Search for the cell housing the specified text and yield its (X, Y) center coordinate. 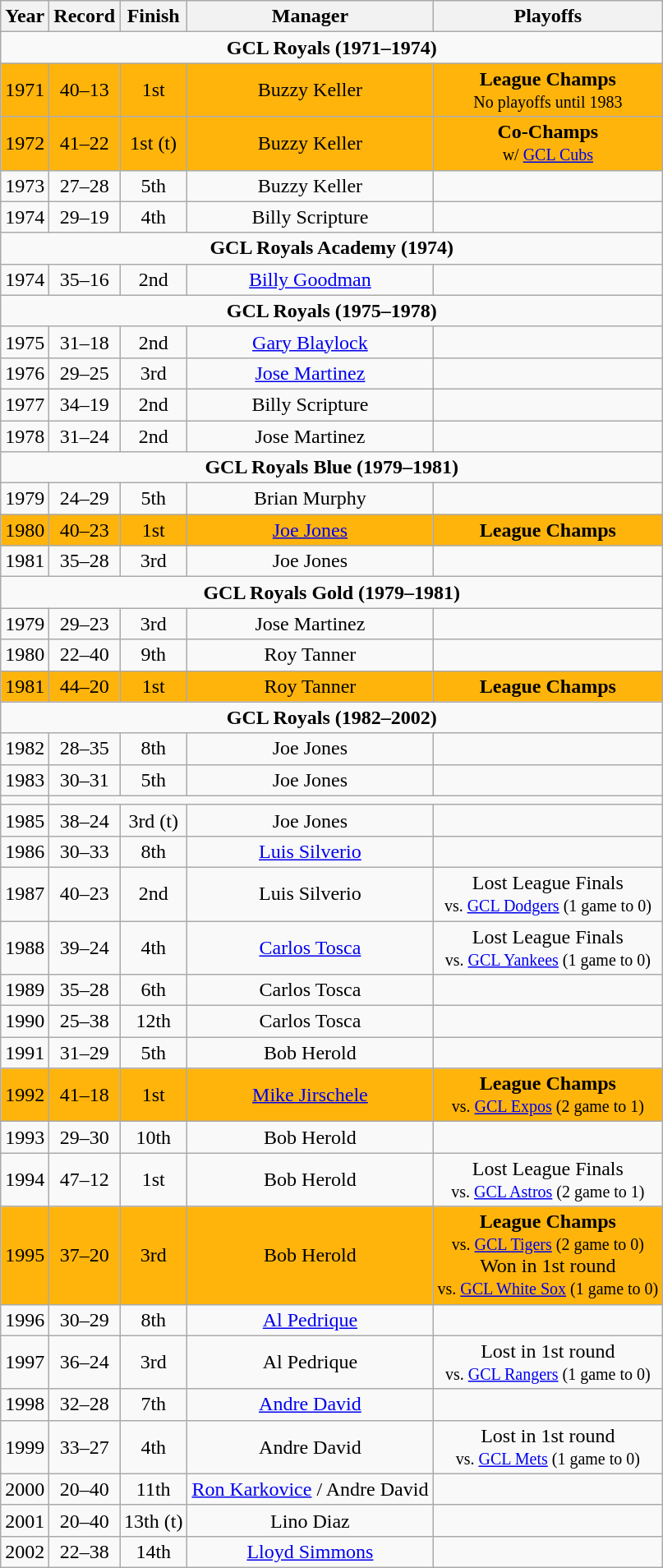
11th (154, 1489)
30–33 (85, 851)
33–27 (85, 1446)
Lino Diaz (311, 1520)
Brian Murphy (311, 499)
22–38 (85, 1552)
1973 (25, 186)
47–12 (85, 1180)
27–28 (85, 186)
29–30 (85, 1137)
1992 (25, 1095)
1988 (25, 947)
39–24 (85, 947)
Playoffs (548, 16)
30–29 (85, 1320)
10th (154, 1137)
13th (t) (154, 1520)
Ron Karkovice / Andre David (311, 1489)
30–31 (85, 780)
31–18 (85, 342)
40–13 (85, 90)
32–28 (85, 1404)
League Champsvs. GCL Expos (2 game to 1) (548, 1095)
Lost League Finalsvs. GCL Dodgers (1 game to 0) (548, 894)
38–24 (85, 820)
37–20 (85, 1256)
1998 (25, 1404)
31–24 (85, 436)
1972 (25, 143)
1976 (25, 373)
Record (85, 16)
GCL Royals Gold (1979–1981) (332, 593)
41–18 (85, 1095)
1975 (25, 342)
1990 (25, 1022)
1971 (25, 90)
GCL Royals Blue (1979–1981) (332, 468)
Lost in 1st roundvs. GCL Mets (1 game to 0) (548, 1446)
Lloyd Simmons (311, 1552)
League Champsvs. GCL Tigers (2 game to 0)Won in 1st roundvs. GCL White Sox (1 game to 0) (548, 1256)
GCL Royals (1971–1974) (332, 48)
41–22 (85, 143)
Year (25, 16)
Lost in 1st roundvs. GCL Rangers (1 game to 0) (548, 1363)
34–19 (85, 404)
GCL Royals (1975–1978) (332, 311)
1993 (25, 1137)
Finish (154, 16)
1989 (25, 990)
28–35 (85, 749)
1997 (25, 1363)
3rd (t) (154, 820)
League ChampsNo playoffs until 1983 (548, 90)
7th (154, 1404)
1986 (25, 851)
6th (154, 990)
2000 (25, 1489)
14th (154, 1552)
1st (t) (154, 143)
29–19 (85, 217)
1983 (25, 780)
25–38 (85, 1022)
31–29 (85, 1053)
1991 (25, 1053)
GCL Royals (1982–2002) (332, 717)
1994 (25, 1180)
9th (154, 655)
1999 (25, 1446)
Lost League Finalsvs. GCL Yankees (1 game to 0) (548, 947)
29–25 (85, 373)
22–40 (85, 655)
36–24 (85, 1363)
24–29 (85, 499)
1996 (25, 1320)
Manager (311, 16)
GCL Royals Academy (1974) (332, 248)
Mike Jirschele (311, 1095)
1987 (25, 894)
1995 (25, 1256)
12th (154, 1022)
44–20 (85, 686)
1978 (25, 436)
Gary Blaylock (311, 342)
Co-Champsw/ GCL Cubs (548, 143)
1985 (25, 820)
Billy Goodman (311, 279)
2002 (25, 1552)
2001 (25, 1520)
1982 (25, 749)
29–23 (85, 624)
Lost League Finalsvs. GCL Astros (2 game to 1) (548, 1180)
1977 (25, 404)
35–16 (85, 279)
